Scan for the cell matching the given text and deliver its [X, Y] coordinate at center. 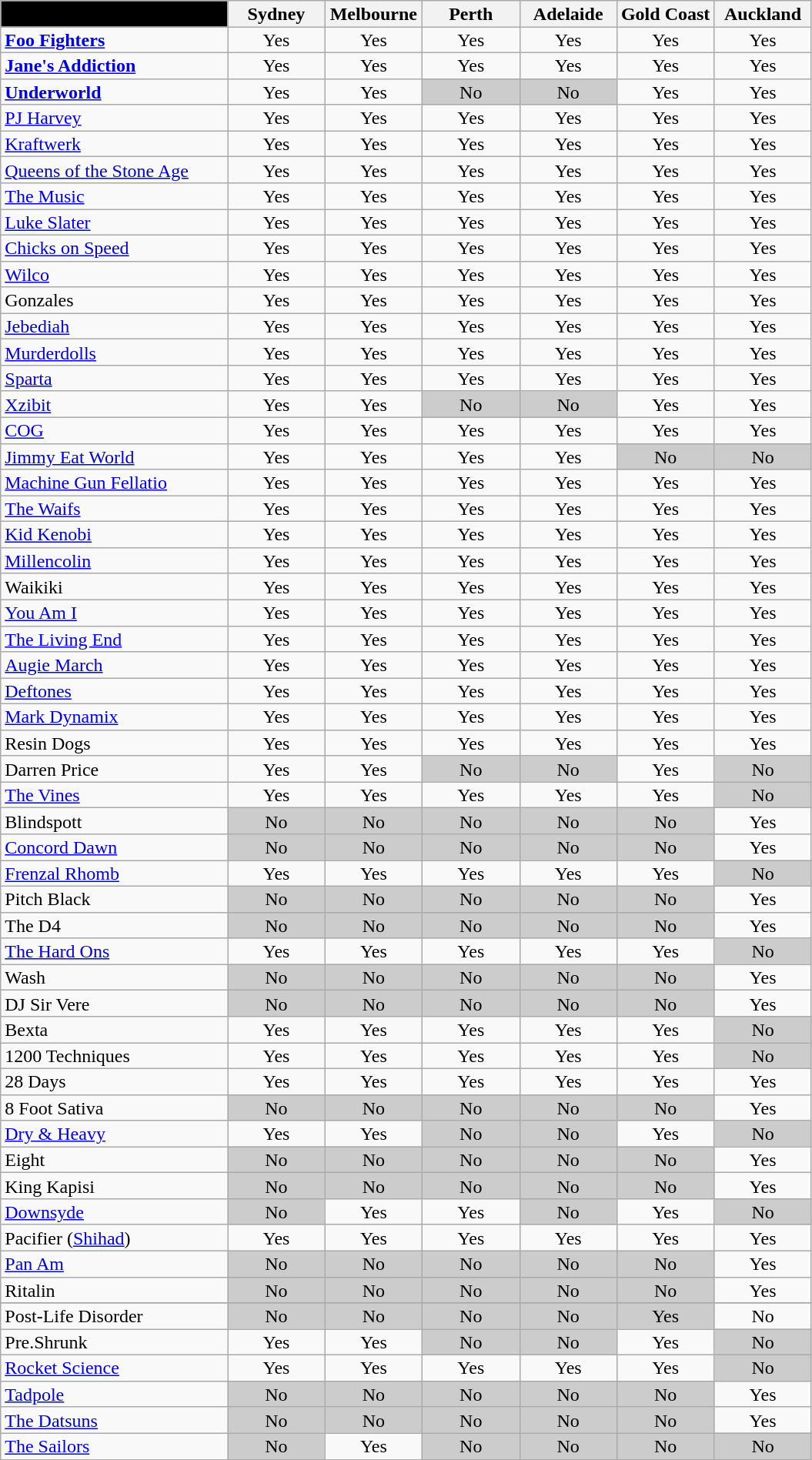
Post-Life Disorder [114, 1316]
Augie March [114, 665]
Sydney [276, 14]
Blindspott [114, 821]
Eight [114, 1160]
1200 Techniques [114, 1055]
Resin Dogs [114, 743]
The Hard Ons [114, 951]
Jimmy Eat World [114, 456]
The D4 [114, 925]
Gonzales [114, 300]
Adelaide [568, 14]
Melbourne [373, 14]
Downsyde [114, 1212]
Pan Am [114, 1264]
Rocket Science [114, 1368]
Darren Price [114, 769]
28 Days [114, 1081]
You Am I [114, 613]
Murderdolls [114, 352]
Foo Fighters [114, 40]
The Vines [114, 795]
Bexta [114, 1030]
Waikiki [114, 586]
The Music [114, 196]
Ritalin [114, 1290]
Kid Kenobi [114, 535]
Frenzal Rhomb [114, 874]
Pacifier (Shihad) [114, 1238]
Mark Dynamix [114, 717]
Sparta [114, 379]
Chicks on Speed [114, 248]
The Datsuns [114, 1420]
Wash [114, 977]
Concord Dawn [114, 847]
The Waifs [114, 509]
8 Foot Sativa [114, 1108]
Perth [471, 14]
Jane's Addiction [114, 65]
Millencolin [114, 560]
Pitch Black [114, 899]
Jebediah [114, 326]
Auckland [763, 14]
COG [114, 430]
Tadpole [114, 1394]
The Living End [114, 639]
PJ Harvey [114, 118]
Xzibit [114, 404]
Underworld [114, 92]
Kraftwerk [114, 144]
Pre.Shrunk [114, 1342]
The Sailors [114, 1446]
Wilco [114, 274]
Gold Coast [665, 14]
Queens of the Stone Age [114, 170]
Dry & Heavy [114, 1134]
Luke Slater [114, 222]
Machine Gun Fellatio [114, 483]
King Kapisi [114, 1186]
Deftones [114, 691]
DJ Sir Vere [114, 1004]
